Pinpoint the cell where the given text exists, returning its (X, Y) midpoint coordinate. 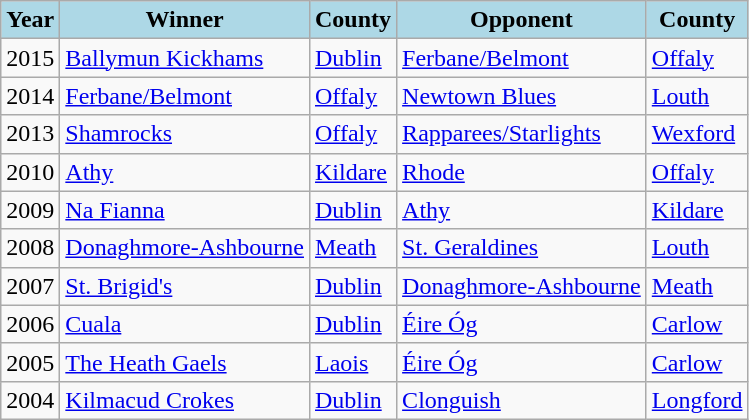
2015 (30, 58)
Wexford (697, 134)
St. Geraldines (522, 248)
Clonguish (522, 400)
Rhode (522, 172)
2009 (30, 210)
St. Brigid's (185, 286)
Opponent (522, 20)
Laois (352, 362)
The Heath Gaels (185, 362)
Cuala (185, 324)
2008 (30, 248)
2010 (30, 172)
Rapparees/Starlights (522, 134)
Newtown Blues (522, 96)
2005 (30, 362)
2013 (30, 134)
Ballymun Kickhams (185, 58)
2014 (30, 96)
2006 (30, 324)
Year (30, 20)
Kilmacud Crokes (185, 400)
2004 (30, 400)
Shamrocks (185, 134)
Longford (697, 400)
Na Fianna (185, 210)
2007 (30, 286)
Winner (185, 20)
